Find where the given text appears and provide that cell's center as (X, Y) coordinate. 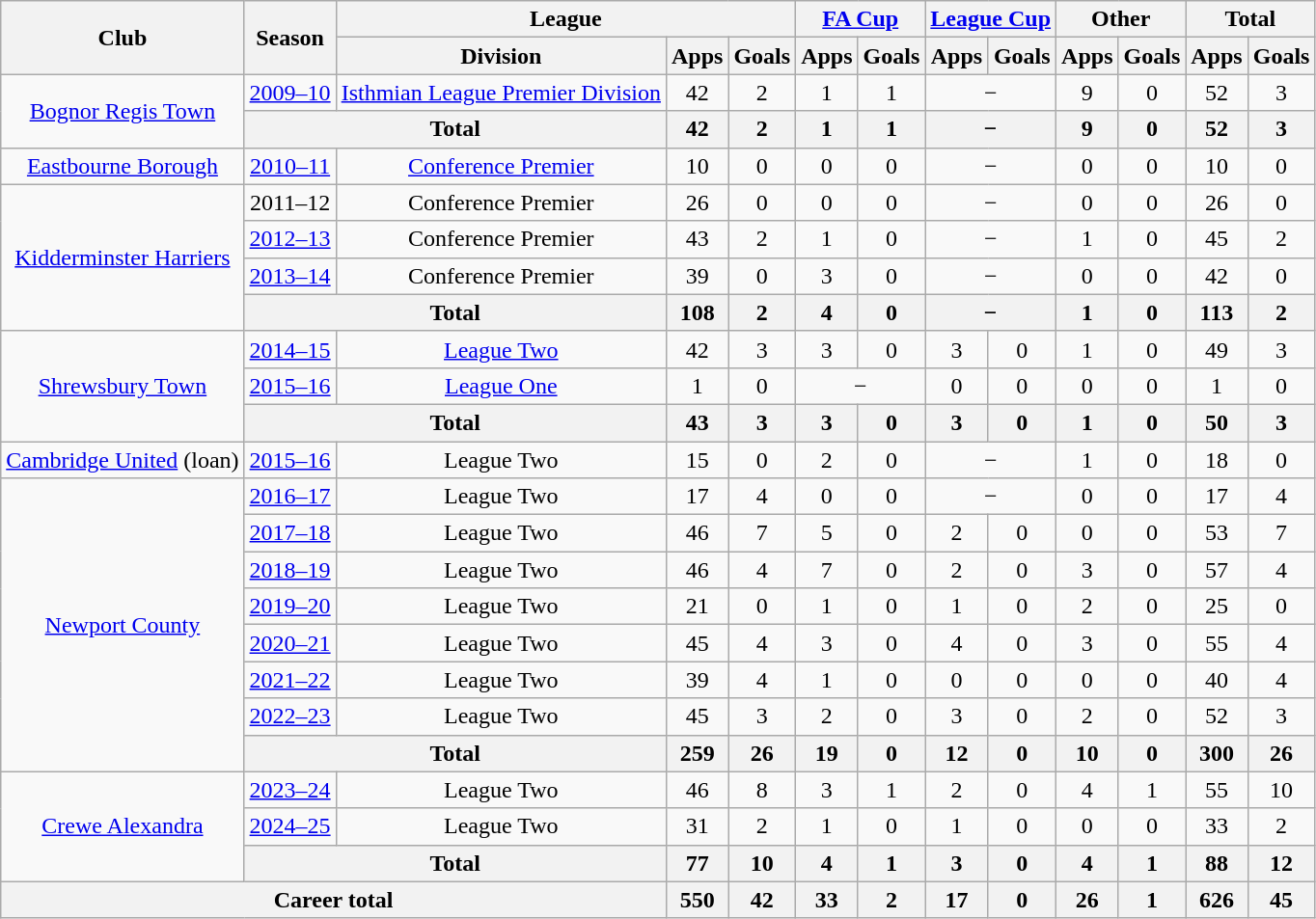
League One (501, 386)
2020–21 (289, 643)
18 (1217, 460)
2016–17 (289, 497)
50 (1217, 422)
2024–25 (289, 826)
Newport County (123, 625)
626 (1217, 900)
2023–24 (289, 790)
113 (1217, 312)
2021–22 (289, 680)
Bognor Regis Town (123, 111)
Eastbourne Borough (123, 166)
53 (1217, 533)
2022–23 (289, 716)
2009–10 (289, 93)
Division (501, 56)
2019–20 (289, 607)
2014–15 (289, 349)
40 (1217, 680)
2012–13 (289, 239)
Cambridge United (loan) (123, 460)
League Cup (991, 19)
2013–14 (289, 276)
Shrewsbury Town (123, 386)
Isthmian League Premier Division (501, 93)
49 (1217, 349)
Club (123, 38)
31 (697, 826)
Kidderminster Harriers (123, 257)
25 (1217, 607)
550 (697, 900)
259 (697, 753)
Crewe Alexandra (123, 826)
300 (1217, 753)
Other (1121, 19)
108 (697, 312)
8 (762, 790)
2010–11 (289, 166)
57 (1217, 570)
88 (1217, 863)
19 (827, 753)
Career total (334, 900)
15 (697, 460)
2017–18 (289, 533)
League (565, 19)
21 (697, 607)
5 (827, 533)
FA Cup (861, 19)
2018–19 (289, 570)
Season (289, 38)
77 (697, 863)
2011–12 (289, 203)
